Pinpoint the cell where the given text exists, returning its (X, Y) midpoint coordinate. 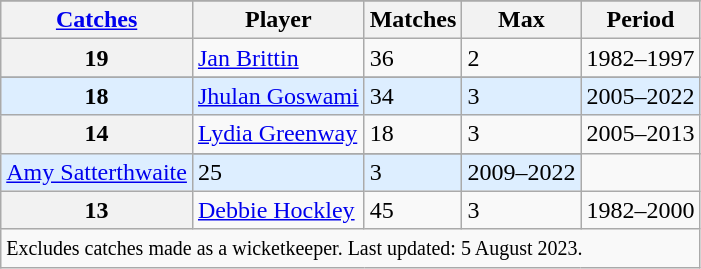
Excludes catches made as a wicketkeeper. Last updated: 5 August 2023. (350, 248)
34 (413, 96)
1982–1997 (640, 58)
Period (640, 20)
14 (97, 134)
25 (278, 172)
Amy Satterthwaite (97, 172)
Catches (97, 20)
Player (278, 20)
2005–2022 (640, 96)
Max (522, 20)
36 (413, 58)
2 (522, 58)
Jan Brittin (278, 58)
2009–2022 (522, 172)
19 (97, 58)
Debbie Hockley (278, 210)
1982–2000 (640, 210)
45 (413, 210)
Matches (413, 20)
2005–2013 (640, 134)
Lydia Greenway (278, 134)
Jhulan Goswami (278, 96)
13 (97, 210)
